Capture the cell that displays the provided text and extract its [x, y] central coordinate. 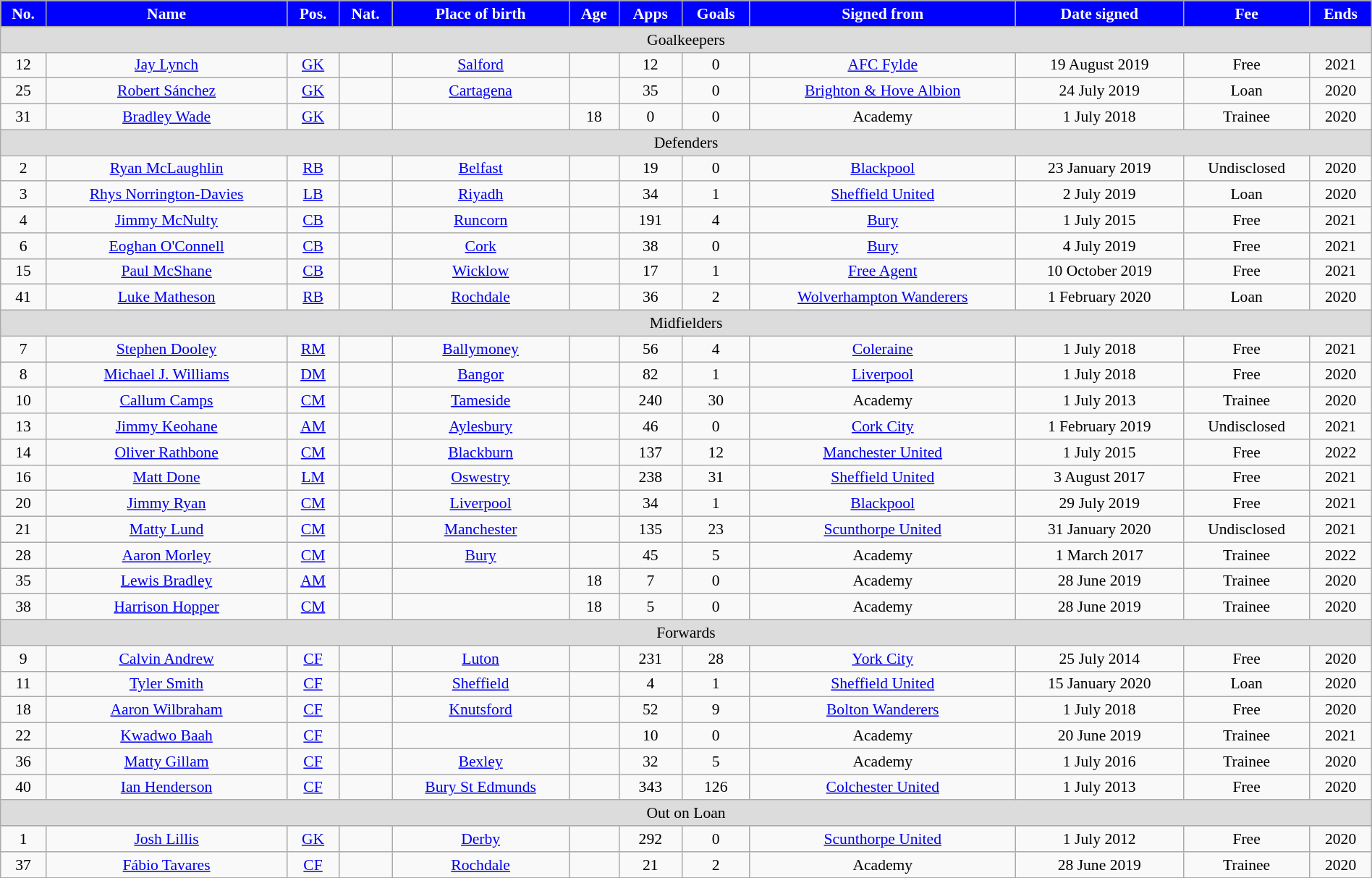
Kwadwo Baah [166, 736]
Jimmy McNulty [166, 220]
Harrison Hopper [166, 607]
52 [650, 710]
Aylesbury [480, 426]
Manchester United [883, 452]
Free Agent [883, 271]
25 July 2014 [1099, 659]
11 [23, 684]
Oswestry [480, 478]
Belfast [480, 169]
6 [23, 246]
Bangor [480, 375]
DM [313, 375]
Jimmy Ryan [166, 504]
AFC Fylde [883, 65]
31 January 2020 [1099, 530]
Bury St Edmunds [480, 788]
Out on Loan [686, 814]
Riyadh [480, 195]
Michael J. Williams [166, 375]
8 [23, 375]
Cartagena [480, 91]
Fábio Tavares [166, 865]
Bexley [480, 761]
Ian Henderson [166, 788]
Eoghan O'Connell [166, 246]
1 February 2019 [1099, 426]
20 [23, 504]
292 [650, 839]
45 [650, 555]
22 [23, 736]
13 [23, 426]
Aaron Morley [166, 555]
No. [23, 14]
Ryan McLaughlin [166, 169]
24 July 2019 [1099, 91]
Signed from [883, 14]
LB [313, 195]
Defenders [686, 143]
238 [650, 478]
York City [883, 659]
2 July 2019 [1099, 195]
40 [23, 788]
Tyler Smith [166, 684]
19 [650, 169]
Wicklow [480, 271]
16 [23, 478]
17 [650, 271]
Name [166, 14]
231 [650, 659]
32 [650, 761]
Rhys Norrington-Davies [166, 195]
Bradley Wade [166, 117]
Brighton & Hove Albion [883, 91]
29 July 2019 [1099, 504]
20 June 2019 [1099, 736]
23 [716, 530]
Lewis Bradley [166, 581]
Pos. [313, 14]
LM [313, 478]
Coleraine [883, 349]
Fee [1246, 14]
10 October 2019 [1099, 271]
Date signed [1099, 14]
3 August 2017 [1099, 478]
Stephen Dooley [166, 349]
Manchester [480, 530]
RM [313, 349]
Goalkeepers [686, 40]
14 [23, 452]
Matt Done [166, 478]
Salford [480, 65]
3 [23, 195]
Age [593, 14]
Josh Lillis [166, 839]
191 [650, 220]
Apps [650, 14]
Luke Matheson [166, 297]
19 August 2019 [1099, 65]
137 [650, 452]
Goals [716, 14]
1 March 2017 [1099, 555]
Blackburn [480, 452]
343 [650, 788]
135 [650, 530]
Place of birth [480, 14]
1 July 2012 [1099, 839]
Robert Sánchez [166, 91]
Jay Lynch [166, 65]
Luton [480, 659]
Paul McShane [166, 271]
82 [650, 375]
Jimmy Keohane [166, 426]
15 [23, 271]
37 [23, 865]
Calvin Andrew [166, 659]
Cork City [883, 426]
Midfielders [686, 324]
Knutsford [480, 710]
41 [23, 297]
Bolton Wanderers [883, 710]
Forwards [686, 633]
Derby [480, 839]
Ends [1340, 14]
15 January 2020 [1099, 684]
Matty Gillam [166, 761]
Runcorn [480, 220]
Cork [480, 246]
240 [650, 401]
25 [23, 91]
1 February 2020 [1099, 297]
Aaron Wilbraham [166, 710]
126 [716, 788]
Oliver Rathbone [166, 452]
23 January 2019 [1099, 169]
Sheffield [480, 684]
Matty Lund [166, 530]
4 July 2019 [1099, 246]
30 [716, 401]
Ballymoney [480, 349]
Callum Camps [166, 401]
46 [650, 426]
56 [650, 349]
Tameside [480, 401]
Colchester United [883, 788]
Wolverhampton Wanderers [883, 297]
Nat. [365, 14]
1 July 2016 [1099, 761]
